For the text-containing cell, return its midpoint in (x, y) coordinate format. 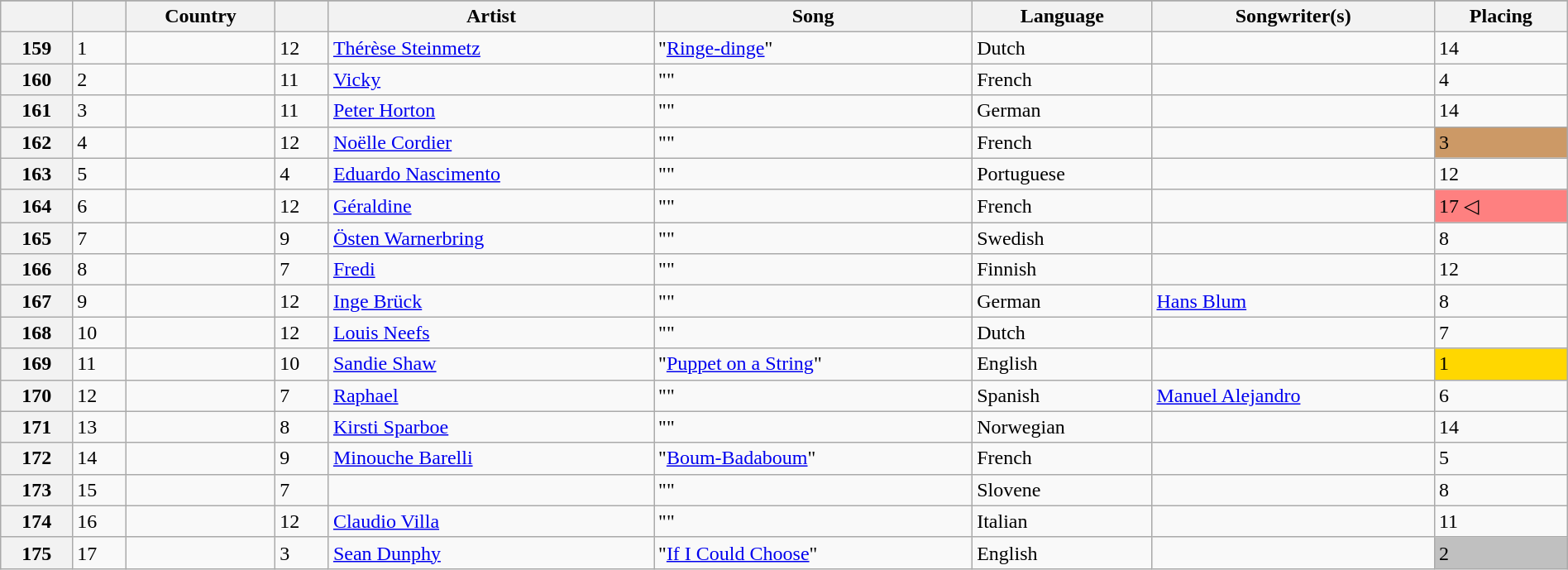
Claudio Villa (491, 521)
Spanish (1062, 395)
Kirsti Sparboe (491, 427)
"Ringe-dinge" (814, 48)
Country (200, 17)
172 (36, 458)
Placing (1500, 17)
Thérèse Steinmetz (491, 48)
Inge Brück (491, 301)
175 (36, 553)
Artist (491, 17)
Sean Dunphy (491, 553)
Vicky (491, 79)
17 (99, 553)
168 (36, 333)
Songwriter(s) (1293, 17)
165 (36, 238)
Minouche Barelli (491, 458)
163 (36, 174)
Noëlle Cordier (491, 142)
Eduardo Nascimento (491, 174)
Swedish (1062, 238)
169 (36, 364)
17 ◁ (1500, 206)
Language (1062, 17)
Slovene (1062, 490)
"Puppet on a String" (814, 364)
Norwegian (1062, 427)
173 (36, 490)
161 (36, 111)
Louis Neefs (491, 333)
Östen Warnerbring (491, 238)
174 (36, 521)
13 (99, 427)
16 (99, 521)
164 (36, 206)
Portuguese (1062, 174)
Sandie Shaw (491, 364)
"If I Could Choose" (814, 553)
Italian (1062, 521)
15 (99, 490)
167 (36, 301)
Fredi (491, 270)
160 (36, 79)
Song (814, 17)
Finnish (1062, 270)
Manuel Alejandro (1293, 395)
Raphael (491, 395)
162 (36, 142)
166 (36, 270)
"Boum-Badaboum" (814, 458)
Peter Horton (491, 111)
Hans Blum (1293, 301)
Géraldine (491, 206)
159 (36, 48)
171 (36, 427)
170 (36, 395)
